Find where the given text appears and provide that cell's center as (x, y) coordinate. 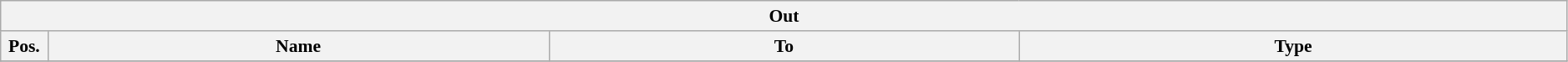
Type (1293, 46)
To (784, 46)
Name (298, 46)
Out (784, 16)
Pos. (24, 46)
